Extract the (X, Y) coordinate from the center of the cell holding the provided text.  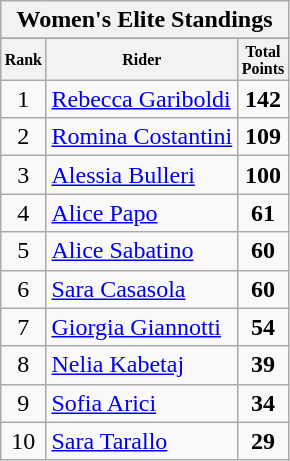
Romina Costantini (142, 137)
6 (24, 289)
109 (264, 137)
Rebecca Gariboldi (142, 99)
Alice Papo (142, 213)
1 (24, 99)
5 (24, 251)
Sofia Arici (142, 403)
Nelia Kabetaj (142, 365)
Giorgia Giannotti (142, 327)
3 (24, 175)
Rank (24, 60)
100 (264, 175)
Sara Tarallo (142, 441)
Rider (142, 60)
TotalPoints (264, 60)
2 (24, 137)
29 (264, 441)
8 (24, 365)
39 (264, 365)
4 (24, 213)
54 (264, 327)
61 (264, 213)
142 (264, 99)
Women's Elite Standings (144, 20)
Alice Sabatino (142, 251)
Sara Casasola (142, 289)
34 (264, 403)
9 (24, 403)
10 (24, 441)
7 (24, 327)
Alessia Bulleri (142, 175)
